Provide the (x, y) coordinate of the cell's center where the given text is located.  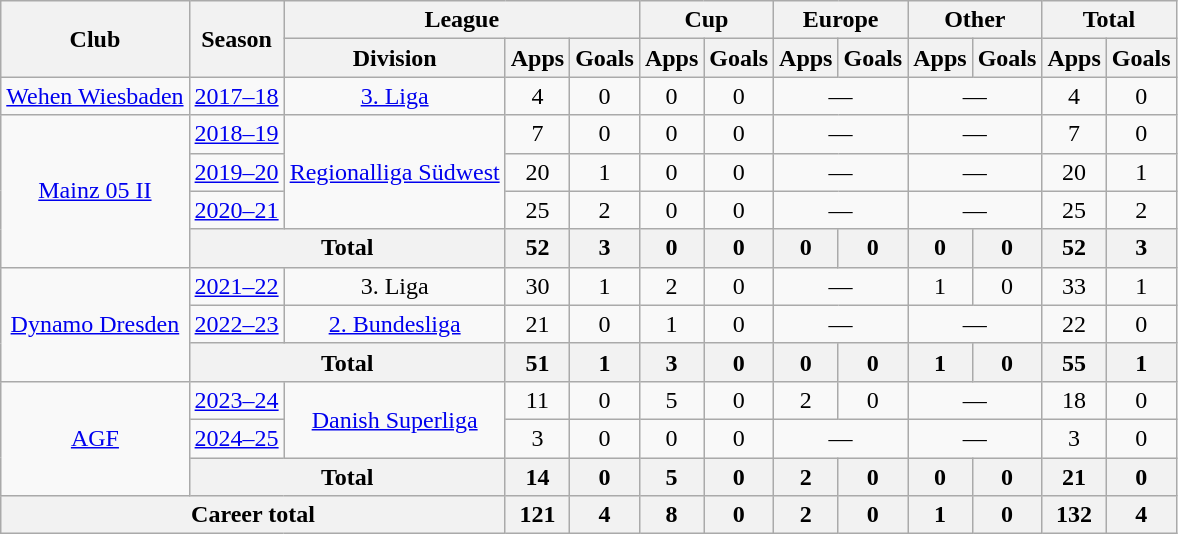
8 (671, 515)
Wehen Wiesbaden (95, 96)
30 (537, 286)
2024–25 (236, 438)
22 (1074, 324)
Danish Superliga (394, 419)
2023–24 (236, 400)
2020–21 (236, 210)
Europe (841, 20)
Cup (706, 20)
2021–22 (236, 286)
11 (537, 400)
132 (1074, 515)
Career total (253, 515)
Division (394, 58)
2018–19 (236, 134)
Other (975, 20)
Club (95, 39)
51 (537, 362)
League (462, 20)
2. Bundesliga (394, 324)
Dynamo Dresden (95, 324)
33 (1074, 286)
14 (537, 477)
Mainz 05 II (95, 191)
2022–23 (236, 324)
AGF (95, 438)
55 (1074, 362)
121 (537, 515)
18 (1074, 400)
2019–20 (236, 172)
Season (236, 39)
Regionalliga Südwest (394, 172)
2017–18 (236, 96)
